Detect which cell encompasses the target text, then output its [X, Y] center coordinate. 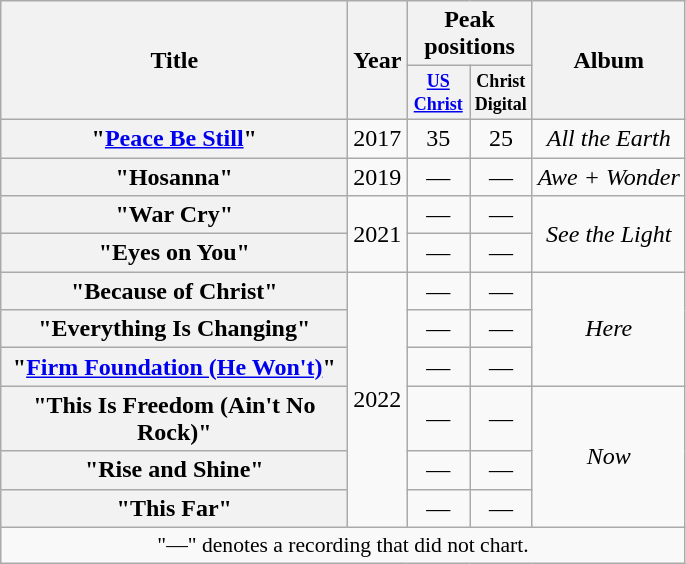
35 [438, 138]
2022 [378, 400]
"Rise and Shine" [174, 470]
2021 [378, 234]
ChristDigital [502, 93]
Title [174, 60]
Peakpositions [470, 34]
"Peace Be Still" [174, 138]
All the Earth [608, 138]
Year [378, 60]
2019 [378, 177]
25 [502, 138]
"Everything Is Changing" [174, 329]
"Firm Foundation (He Won't)" [174, 367]
"War Cry" [174, 215]
Now [608, 456]
"Because of Christ" [174, 291]
"This Is Freedom (Ain't No Rock)" [174, 418]
See the Light [608, 234]
"Eyes on You" [174, 253]
Here [608, 329]
"—" denotes a recording that did not chart. [344, 545]
Album [608, 60]
Awe + Wonder [608, 177]
USChrist [438, 93]
2017 [378, 138]
"This Far" [174, 508]
"Hosanna" [174, 177]
